Find where the given text appears and provide that cell's center as [X, Y] coordinate. 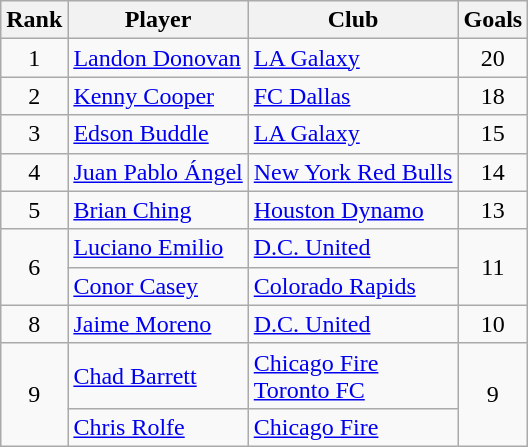
4 [34, 172]
Player [158, 20]
Chicago Fire [353, 427]
Jaime Moreno [158, 324]
14 [493, 172]
11 [493, 267]
FC Dallas [353, 96]
20 [493, 58]
Juan Pablo Ángel [158, 172]
Conor Casey [158, 286]
8 [34, 324]
Brian Ching [158, 210]
Luciano Emilio [158, 248]
Goals [493, 20]
13 [493, 210]
1 [34, 58]
Chad Barrett [158, 376]
Club [353, 20]
Chris Rolfe [158, 427]
Colorado Rapids [353, 286]
Rank [34, 20]
3 [34, 134]
Edson Buddle [158, 134]
5 [34, 210]
Kenny Cooper [158, 96]
18 [493, 96]
6 [34, 267]
Houston Dynamo [353, 210]
Chicago Fire Toronto FC [353, 376]
New York Red Bulls [353, 172]
10 [493, 324]
15 [493, 134]
Landon Donovan [158, 58]
2 [34, 96]
